Return (X, Y) of the center of cell containing provided text 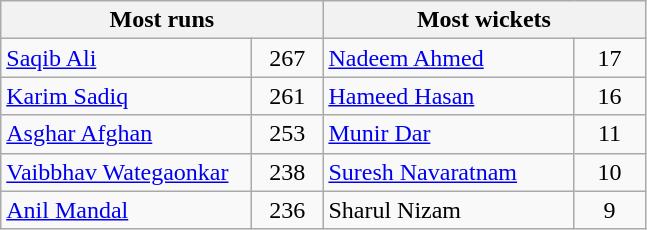
261 (288, 96)
238 (288, 172)
Saqib Ali (126, 58)
Anil Mandal (126, 210)
267 (288, 58)
253 (288, 134)
9 (610, 210)
Nadeem Ahmed (448, 58)
236 (288, 210)
Hameed Hasan (448, 96)
Most wickets (484, 20)
Suresh Navaratnam (448, 172)
Vaibbhav Wategaonkar (126, 172)
10 (610, 172)
Munir Dar (448, 134)
Most runs (162, 20)
11 (610, 134)
Asghar Afghan (126, 134)
Karim Sadiq (126, 96)
17 (610, 58)
Sharul Nizam (448, 210)
16 (610, 96)
